Scan for the cell matching the given text and deliver its (X, Y) coordinate at center. 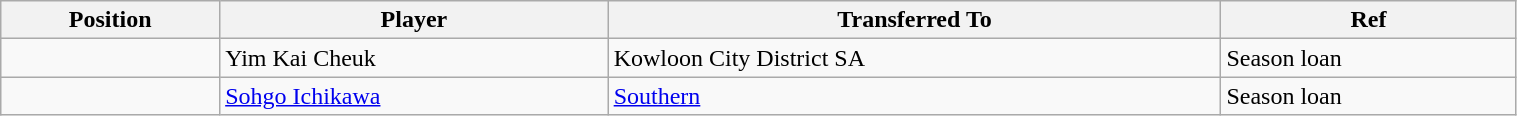
Transferred To (914, 20)
Southern (914, 96)
Player (414, 20)
Position (110, 20)
Yim Kai Cheuk (414, 58)
Sohgo Ichikawa (414, 96)
Ref (1368, 20)
Kowloon City District SA (914, 58)
